From the cell containing the given text, extract its center point as [X, Y] coordinate. 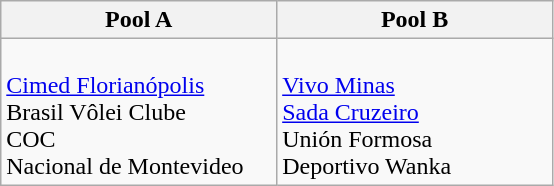
Vivo Minas Sada Cruzeiro Unión Formosa Deportivo Wanka [415, 112]
Cimed Florianópolis Brasil Vôlei Clube COC Nacional de Montevideo [139, 112]
Pool B [415, 20]
Pool A [139, 20]
